For the text-containing cell, return its midpoint in (x, y) coordinate format. 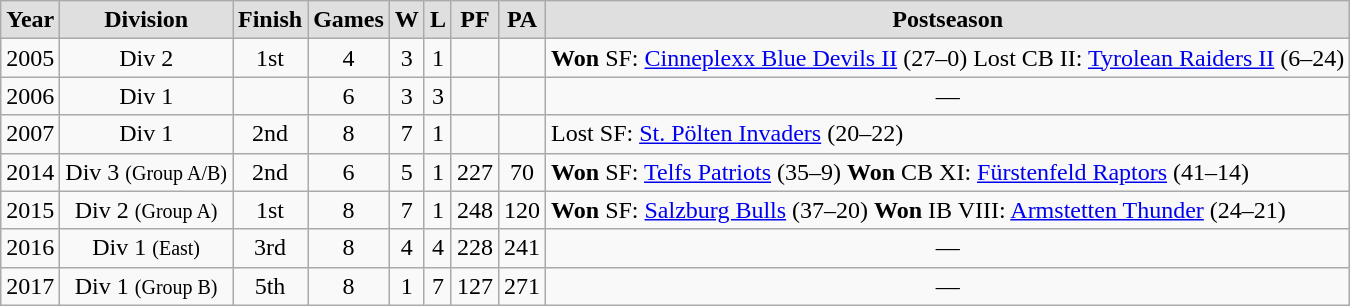
Div 2 (146, 58)
Postseason (948, 20)
248 (474, 210)
5th (270, 286)
PA (522, 20)
2005 (30, 58)
2006 (30, 96)
3rd (270, 248)
Won SF: Telfs Patriots (35–9) Won CB XI: Fürstenfeld Raptors (41–14) (948, 172)
127 (474, 286)
Div 1 (Group B) (146, 286)
2007 (30, 134)
Finish (270, 20)
Year (30, 20)
W (406, 20)
PF (474, 20)
227 (474, 172)
Division (146, 20)
120 (522, 210)
Div 3 (Group A/B) (146, 172)
Lost SF: St. Pölten Invaders (20–22) (948, 134)
Div 2 (Group A) (146, 210)
Div 1 (East) (146, 248)
L (438, 20)
241 (522, 248)
Won SF: Salzburg Bulls (37–20) Won IB VIII: Armstetten Thunder (24–21) (948, 210)
2014 (30, 172)
228 (474, 248)
Games (349, 20)
5 (406, 172)
2016 (30, 248)
2015 (30, 210)
2017 (30, 286)
70 (522, 172)
Won SF: Cinneplexx Blue Devils II (27–0) Lost CB II: Tyrolean Raiders II (6–24) (948, 58)
271 (522, 286)
